Identify which cell holds the provided text, then report its [x, y] central coordinate. 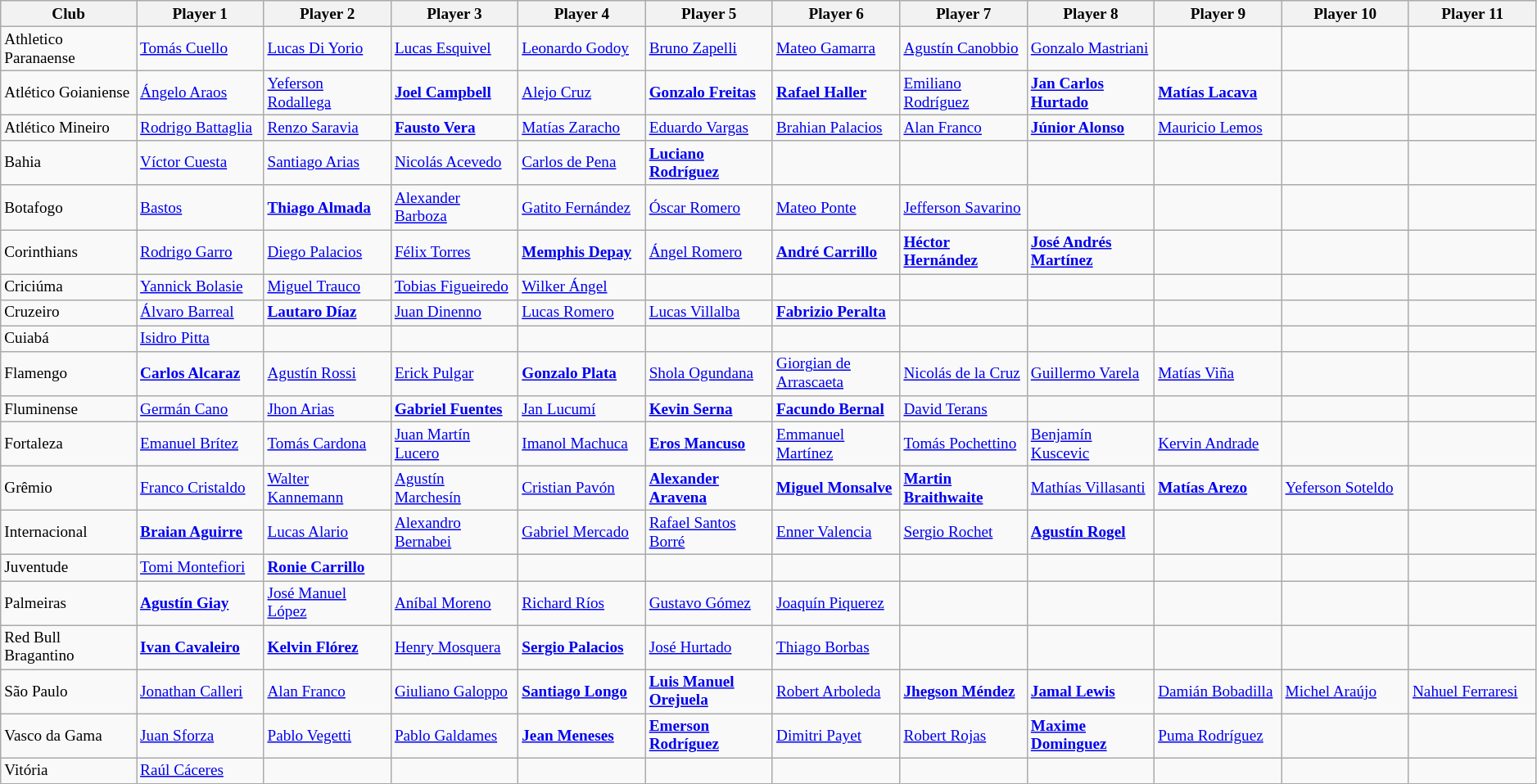
Renzo Saravia [328, 128]
Aníbal Moreno [454, 602]
Agustín Rogel [1091, 533]
Joaquín Piquerez [835, 602]
Álvaro Barreal [200, 313]
Enner Valencia [835, 533]
Rafael Santos Borré [709, 533]
Fortaleza [69, 444]
Ronie Carrillo [328, 568]
Rodrigo Battaglia [200, 128]
Thiago Almada [328, 207]
Tobias Figueiredo [454, 287]
Imanol Machuca [581, 444]
Tomás Pochettino [963, 444]
Sergio Rochet [963, 533]
Ángelo Araos [200, 92]
Franco Cristaldo [200, 488]
Henry Mosquera [454, 647]
Jonathan Calleri [200, 692]
Kervin Andrade [1218, 444]
Atlético Goianiense [69, 92]
Robert Arboleda [835, 692]
Thiago Borbas [835, 647]
Player 4 [581, 14]
Tomi Montefiori [200, 568]
Corinthians [69, 251]
Shola Ogundana [709, 373]
Player 2 [328, 14]
Pablo Vegetti [328, 736]
Jamal Lewis [1091, 692]
Gabriel Fuentes [454, 409]
Alexander Barboza [454, 207]
Luis Manuel Orejuela [709, 692]
Red Bull Bragantino [69, 647]
Matías Lacava [1218, 92]
Emiliano Rodríguez [963, 92]
Flamengo [69, 373]
Memphis Depay [581, 251]
Richard Ríos [581, 602]
Júnior Alonso [1091, 128]
Félix Torres [454, 251]
Agustín Rossi [328, 373]
Club [69, 14]
São Paulo [69, 692]
Atlético Mineiro [69, 128]
Rafael Haller [835, 92]
Michel Araújo [1345, 692]
Rodrigo Garro [200, 251]
Puma Rodríguez [1218, 736]
Miguel Monsalve [835, 488]
David Terans [963, 409]
Santiago Longo [581, 692]
Diego Palacios [328, 251]
Player 8 [1091, 14]
Vasco da Gama [69, 736]
Brahian Palacios [835, 128]
Kevin Serna [709, 409]
Alejo Cruz [581, 92]
Gonzalo Freitas [709, 92]
Agustín Giay [200, 602]
Athletico Paranaense [69, 48]
Player 7 [963, 14]
Benjamín Kuscevic [1091, 444]
Mateo Ponte [835, 207]
Isidro Pitta [200, 339]
Jhegson Méndez [963, 692]
Emanuel Brítez [200, 444]
Jhon Arias [328, 409]
Alexandro Bernabei [454, 533]
Matías Arezo [1218, 488]
Lautaro Díaz [328, 313]
Bruno Zapelli [709, 48]
Gabriel Mercado [581, 533]
Gustavo Gómez [709, 602]
Martin Braithwaite [963, 488]
Nicolás Acevedo [454, 163]
Matías Viña [1218, 373]
Player 9 [1218, 14]
Player 1 [200, 14]
Yeferson Rodallega [328, 92]
Joel Campbell [454, 92]
Leonardo Godoy [581, 48]
Vitória [69, 771]
Palmeiras [69, 602]
Ángel Romero [709, 251]
Bastos [200, 207]
Lucas Di Yorio [328, 48]
Cristian Pavón [581, 488]
Eduardo Vargas [709, 128]
Carlos Alcaraz [200, 373]
Sergio Palacios [581, 647]
Nicolás de la Cruz [963, 373]
Jean Meneses [581, 736]
Gonzalo Mastriani [1091, 48]
Carlos de Pena [581, 163]
Gonzalo Plata [581, 373]
Mateo Gamarra [835, 48]
Maxime Dominguez [1091, 736]
Wilker Ángel [581, 287]
Giuliano Galoppo [454, 692]
Juan Sforza [200, 736]
Braian Aguirre [200, 533]
Kelvin Flórez [328, 647]
Grêmio [69, 488]
Pablo Galdames [454, 736]
José Andrés Martínez [1091, 251]
Ivan Cavaleiro [200, 647]
Fabrizio Peralta [835, 313]
Player 3 [454, 14]
Cruzeiro [69, 313]
Facundo Bernal [835, 409]
Raúl Cáceres [200, 771]
Lucas Esquivel [454, 48]
Damián Bobadilla [1218, 692]
Fluminense [69, 409]
Nahuel Ferraresi [1472, 692]
Player 6 [835, 14]
Tomás Cuello [200, 48]
Miguel Trauco [328, 287]
Jan Carlos Hurtado [1091, 92]
Juan Martín Lucero [454, 444]
Héctor Hernández [963, 251]
Juventude [69, 568]
José Manuel López [328, 602]
Fausto Vera [454, 128]
Gatito Fernández [581, 207]
Bahia [69, 163]
Tomás Cardona [328, 444]
Mauricio Lemos [1218, 128]
Jefferson Savarino [963, 207]
Juan Dinenno [454, 313]
Guillermo Varela [1091, 373]
Matías Zaracho [581, 128]
Yannick Bolasie [200, 287]
Santiago Arias [328, 163]
Víctor Cuesta [200, 163]
Robert Rojas [963, 736]
Erick Pulgar [454, 373]
Emerson Rodríguez [709, 736]
Eros Mancuso [709, 444]
Luciano Rodríguez [709, 163]
Yeferson Soteldo [1345, 488]
Óscar Romero [709, 207]
Botafogo [69, 207]
Lucas Alario [328, 533]
Alexander Aravena [709, 488]
Jan Lucumí [581, 409]
Player 5 [709, 14]
Player 11 [1472, 14]
Walter Kannemann [328, 488]
Germán Cano [200, 409]
Emmanuel Martínez [835, 444]
Internacional [69, 533]
Criciúma [69, 287]
Lucas Villalba [709, 313]
Mathías Villasanti [1091, 488]
Lucas Romero [581, 313]
Dimitri Payet [835, 736]
Agustín Marchesín [454, 488]
André Carrillo [835, 251]
Player 10 [1345, 14]
Agustín Canobbio [963, 48]
Cuiabá [69, 339]
Giorgian de Arrascaeta [835, 373]
José Hurtado [709, 647]
